Capture the cell that displays the provided text and extract its (x, y) central coordinate. 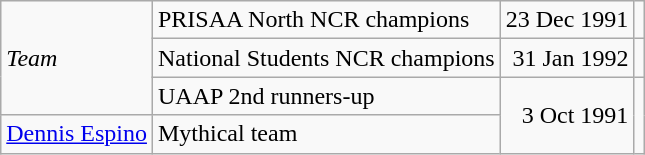
PRISAA North NCR champions (326, 20)
National Students NCR champions (326, 58)
Dennis Espino (77, 134)
UAAP 2nd runners-up (326, 96)
Team (77, 58)
23 Dec 1991 (567, 20)
31 Jan 1992 (567, 58)
Mythical team (326, 134)
3 Oct 1991 (567, 115)
